Provide the [x, y] coordinate of the cell's center where the given text is located.  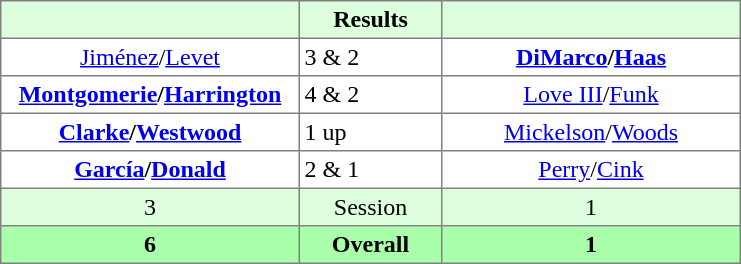
Results [370, 20]
Clarke/Westwood [150, 132]
Session [370, 207]
Jiménez/Levet [150, 57]
4 & 2 [370, 95]
Mickelson/Woods [591, 132]
Montgomerie/Harrington [150, 95]
1 up [370, 132]
6 [150, 245]
3 & 2 [370, 57]
2 & 1 [370, 170]
3 [150, 207]
Overall [370, 245]
García/Donald [150, 170]
Love III/Funk [591, 95]
Perry/Cink [591, 170]
DiMarco/Haas [591, 57]
